Find where the given text appears and provide that cell's center as [x, y] coordinate. 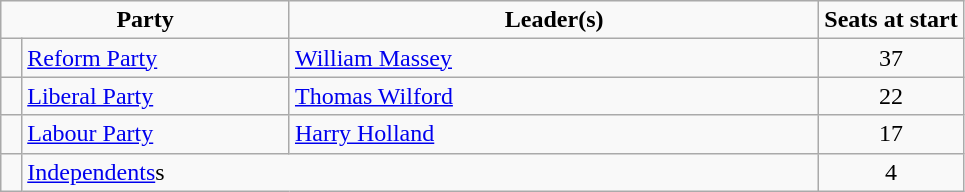
17 [891, 134]
Party [146, 20]
Harry Holland [554, 134]
Labour Party [156, 134]
Thomas Wilford [554, 96]
Liberal Party [156, 96]
Reform Party [156, 58]
Leader(s) [554, 20]
William Massey [554, 58]
37 [891, 58]
Independentss [420, 172]
4 [891, 172]
22 [891, 96]
Seats at start [891, 20]
